Identify which cell holds the provided text, then report its [x, y] central coordinate. 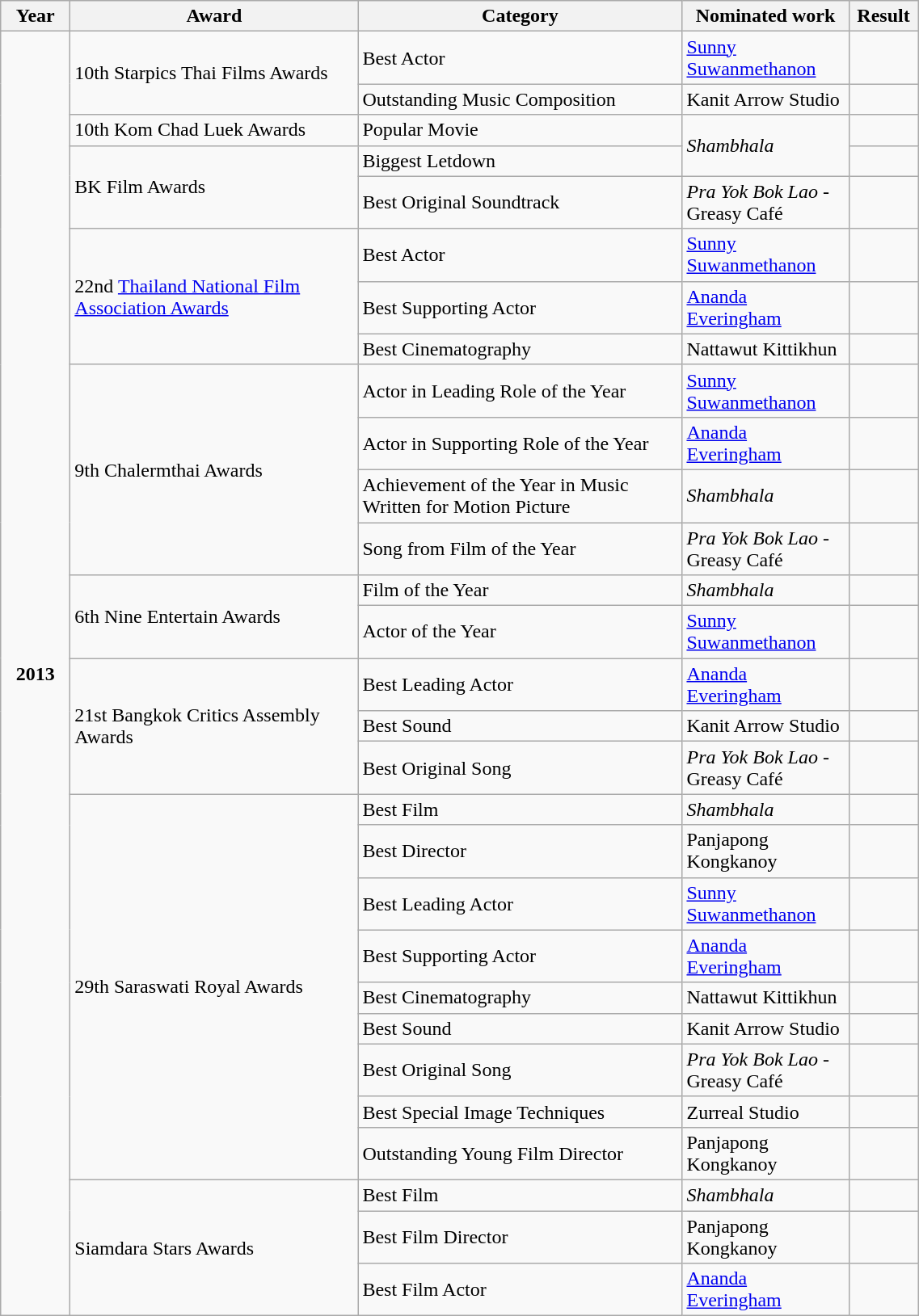
2013 [36, 674]
Biggest Letdown [521, 161]
Popular Movie [521, 130]
6th Nine Entertain Awards [214, 617]
Outstanding Music Composition [521, 99]
Actor in Leading Role of the Year [521, 391]
Film of the Year [521, 591]
Actor of the Year [521, 632]
Zurreal Studio [765, 1112]
Category [521, 16]
BK Film Awards [214, 187]
10th Kom Chad Luek Awards [214, 130]
Year [36, 16]
Best Film Actor [521, 1289]
Result [883, 16]
10th Starpics Thai Films Awards [214, 73]
Best Director [521, 851]
22nd Thailand National Film Association Awards [214, 296]
Best Original Soundtrack [521, 202]
21st Bangkok Critics Assembly Awards [214, 726]
Nominated work [765, 16]
Achievement of the Year in Music Written for Motion Picture [521, 496]
Song from Film of the Year [521, 548]
9th Chalermthai Awards [214, 469]
Best Film Director [521, 1236]
Outstanding Young Film Director [521, 1154]
Best Special Image Techniques [521, 1112]
Siamdara Stars Awards [214, 1247]
29th Saraswati Royal Awards [214, 987]
Actor in Supporting Role of the Year [521, 443]
Award [214, 16]
